Determine the [x, y] coordinate at the center of the cell enclosing the given text.  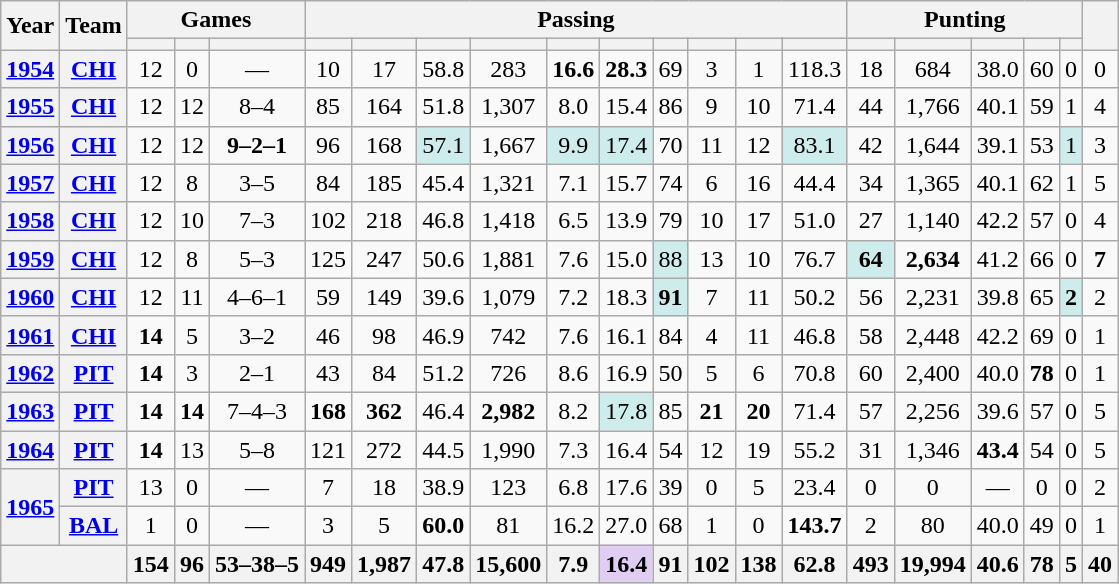
Games [216, 20]
46.4 [444, 411]
8.2 [574, 411]
362 [384, 411]
16 [758, 183]
118.3 [814, 69]
1957 [30, 183]
27.0 [626, 526]
5–8 [256, 449]
Team [94, 26]
143.7 [814, 526]
43 [328, 373]
44.5 [444, 449]
46 [328, 335]
1,079 [508, 297]
1,140 [932, 221]
7–4–3 [256, 411]
79 [670, 221]
16.2 [574, 526]
31 [870, 449]
1,346 [932, 449]
15.7 [626, 183]
45.4 [444, 183]
283 [508, 69]
164 [384, 107]
6.8 [574, 488]
16.1 [626, 335]
47.8 [444, 564]
138 [758, 564]
23.4 [814, 488]
3–2 [256, 335]
125 [328, 259]
272 [384, 449]
1964 [30, 449]
70.8 [814, 373]
53–38–5 [256, 564]
1,766 [932, 107]
38.9 [444, 488]
1,365 [932, 183]
9 [712, 107]
7.9 [574, 564]
2,256 [932, 411]
56 [870, 297]
1,644 [932, 145]
247 [384, 259]
16.6 [574, 69]
28.3 [626, 69]
66 [1042, 259]
Punting [964, 20]
1959 [30, 259]
17.6 [626, 488]
74 [670, 183]
1,667 [508, 145]
4–6–1 [256, 297]
185 [384, 183]
53 [1042, 145]
2,231 [932, 297]
1961 [30, 335]
19,994 [932, 564]
7–3 [256, 221]
5–3 [256, 259]
65 [1042, 297]
17.4 [626, 145]
1956 [30, 145]
50 [670, 373]
149 [384, 297]
80 [932, 526]
34 [870, 183]
1955 [30, 107]
3–5 [256, 183]
1960 [30, 297]
949 [328, 564]
9.9 [574, 145]
16.9 [626, 373]
8.0 [574, 107]
742 [508, 335]
6.5 [574, 221]
58 [870, 335]
46.9 [444, 335]
1,321 [508, 183]
2,448 [932, 335]
15,600 [508, 564]
50.6 [444, 259]
1,990 [508, 449]
154 [150, 564]
51.0 [814, 221]
42 [870, 145]
98 [384, 335]
27 [870, 221]
8.6 [574, 373]
2,982 [508, 411]
123 [508, 488]
1958 [30, 221]
49 [1042, 526]
20 [758, 411]
43.4 [998, 449]
44 [870, 107]
39.1 [998, 145]
1962 [30, 373]
60.0 [444, 526]
57.1 [444, 145]
726 [508, 373]
1963 [30, 411]
1,987 [384, 564]
44.4 [814, 183]
1,881 [508, 259]
51.8 [444, 107]
40 [1100, 564]
17.8 [626, 411]
88 [670, 259]
1,418 [508, 221]
50.2 [814, 297]
58.8 [444, 69]
39.8 [998, 297]
55.2 [814, 449]
8–4 [256, 107]
493 [870, 564]
7.3 [574, 449]
38.0 [998, 69]
1,307 [508, 107]
Year [30, 26]
9–2–1 [256, 145]
41.2 [998, 259]
68 [670, 526]
2,634 [932, 259]
39 [670, 488]
40.6 [998, 564]
70 [670, 145]
21 [712, 411]
BAL [94, 526]
62.8 [814, 564]
86 [670, 107]
83.1 [814, 145]
19 [758, 449]
684 [932, 69]
76.7 [814, 259]
15.4 [626, 107]
7.2 [574, 297]
15.0 [626, 259]
121 [328, 449]
13.9 [626, 221]
218 [384, 221]
18.3 [626, 297]
51.2 [444, 373]
81 [508, 526]
7.1 [574, 183]
2–1 [256, 373]
1965 [30, 507]
Passing [576, 20]
1954 [30, 69]
62 [1042, 183]
64 [870, 259]
2,400 [932, 373]
